Identify which cell holds the provided text, then report its [X, Y] central coordinate. 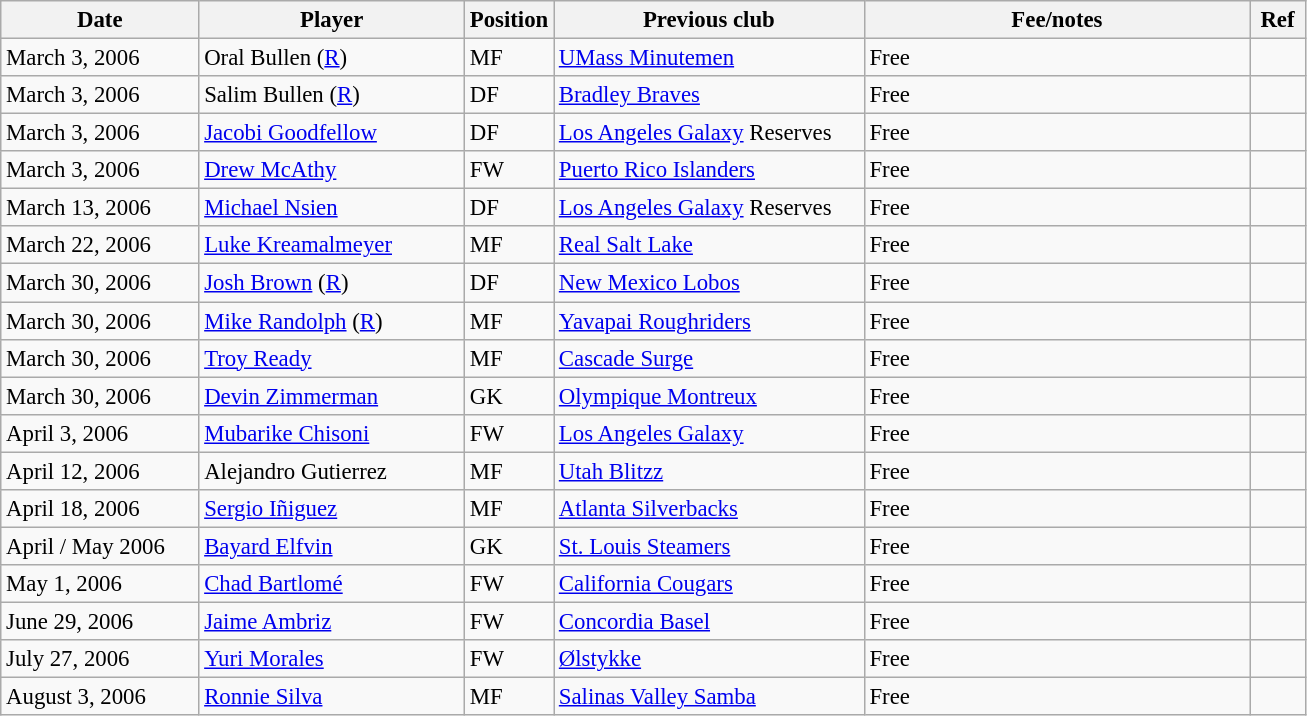
Utah Blitzz [710, 471]
March 13, 2006 [100, 208]
Cascade Surge [710, 358]
Ølstykke [710, 659]
Concordia Basel [710, 621]
California Cougars [710, 584]
Jacobi Goodfellow [332, 133]
Drew McAthy [332, 170]
Troy Ready [332, 358]
Yuri Morales [332, 659]
Devin Zimmerman [332, 396]
Position [508, 20]
St. Louis Steamers [710, 546]
July 27, 2006 [100, 659]
Atlanta Silverbacks [710, 509]
April 18, 2006 [100, 509]
Ronnie Silva [332, 697]
New Mexico Lobos [710, 283]
April 3, 2006 [100, 433]
Yavapai Roughriders [710, 321]
Mubarike Chisoni [332, 433]
Salim Bullen (R) [332, 95]
Date [100, 20]
UMass Minutemen [710, 58]
Puerto Rico Islanders [710, 170]
Luke Kreamalmeyer [332, 245]
June 29, 2006 [100, 621]
Salinas Valley Samba [710, 697]
Bayard Elfvin [332, 546]
Jaime Ambriz [332, 621]
Fee/notes [1057, 20]
April 12, 2006 [100, 471]
April / May 2006 [100, 546]
Los Angeles Galaxy [710, 433]
Alejandro Gutierrez [332, 471]
Previous club [710, 20]
Real Salt Lake [710, 245]
Olympique Montreux [710, 396]
Michael Nsien [332, 208]
May 1, 2006 [100, 584]
Josh Brown (R) [332, 283]
Sergio Iñiguez [332, 509]
Mike Randolph (R) [332, 321]
August 3, 2006 [100, 697]
Oral Bullen (R) [332, 58]
Player [332, 20]
Ref [1278, 20]
Bradley Braves [710, 95]
March 22, 2006 [100, 245]
Chad Bartlomé [332, 584]
